Return the (X, Y) coordinate for the center point of the cell that contains the specified text.  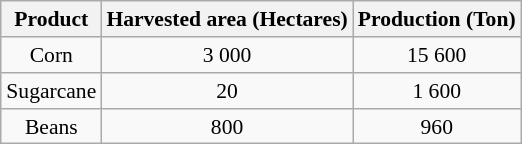
Sugarcane (51, 91)
Production (Ton) (437, 19)
Harvested area (Hectares) (226, 19)
Product (51, 19)
Beans (51, 126)
800 (226, 126)
Corn (51, 55)
20 (226, 91)
3 000 (226, 55)
1 600 (437, 91)
960 (437, 126)
15 600 (437, 55)
